Provide the [x, y] coordinate of the cell's center where the given text is located.  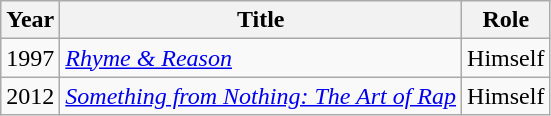
Something from Nothing: The Art of Rap [261, 96]
Rhyme & Reason [261, 58]
Year [30, 20]
1997 [30, 58]
Title [261, 20]
2012 [30, 96]
Role [506, 20]
